Return the [X, Y] coordinate for the center point of the cell that contains the specified text.  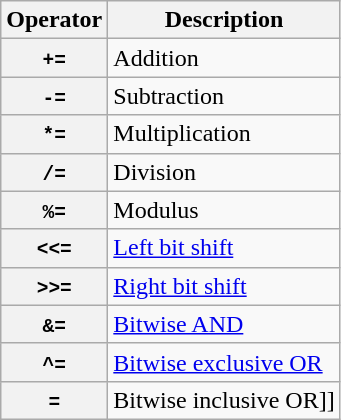
<<= [54, 248]
Multiplication [224, 134]
>>= [54, 286]
+= [54, 58]
&= [54, 324]
Left bit shift [224, 248]
*= [54, 134]
-= [54, 96]
Division [224, 172]
Right bit shift [224, 286]
= [54, 400]
%= [54, 210]
Addition [224, 58]
Modulus [224, 210]
Bitwise inclusive OR]] [224, 400]
^= [54, 362]
Subtraction [224, 96]
/= [54, 172]
Operator [54, 20]
Description [224, 20]
Bitwise exclusive OR [224, 362]
Bitwise AND [224, 324]
